For the text-containing cell, return its midpoint in [x, y] coordinate format. 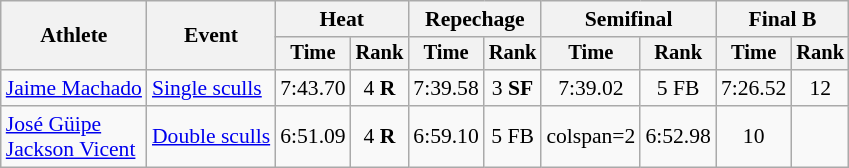
6:59.10 [446, 136]
Athlete [74, 36]
7:26.52 [754, 88]
Event [211, 36]
Semifinal [628, 19]
Repechage [474, 19]
12 [820, 88]
3 SF [513, 88]
Single sculls [211, 88]
7:39.58 [446, 88]
José GüipeJackson Vicent [74, 136]
7:43.70 [312, 88]
Heat [342, 19]
10 [754, 136]
6:52.98 [678, 136]
colspan=2 [590, 136]
Jaime Machado [74, 88]
6:51.09 [312, 136]
Double sculls [211, 136]
7:39.02 [590, 88]
Final B [782, 19]
